For the text-containing cell, return its midpoint in (x, y) coordinate format. 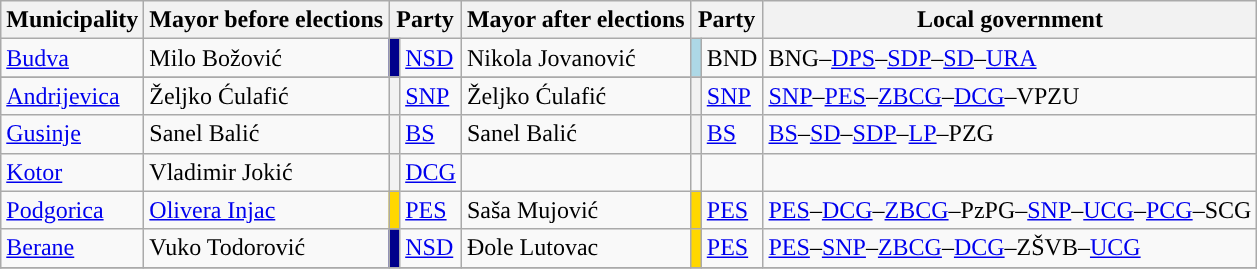
Vladimir Jokić (266, 172)
Berane (72, 248)
Mayor after elections (576, 20)
BND (732, 58)
PES–DCG–ZBCG–PzPG–SNP–UCG–PCG–SCG (1010, 210)
BS–SD–SDP–LP–PZG (1010, 134)
Gusinje (72, 134)
Municipality (72, 20)
SNP–PES–ZBCG–DCG–VPZU (1010, 96)
Đole Lutovac (576, 248)
PES–SNP–ZBCG–DCG–ZŠVB–UCG (1010, 248)
Budva (72, 58)
Olivera Injac (266, 210)
Podgorica (72, 210)
DCG (431, 172)
Local government (1010, 20)
Saša Mujović (576, 210)
Andrijevica (72, 96)
BNG–DPS–SDP–SD–URA (1010, 58)
Milo Božović (266, 58)
Mayor before elections (266, 20)
Kotor (72, 172)
Vuko Todorović (266, 248)
Nikola Jovanović (576, 58)
